Locate the cell with the specified text and output its [x, y] center coordinate. 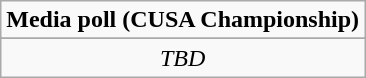
Media poll (CUSA Championship) [183, 20]
TBD [183, 58]
